Locate the cell with the specified text and output its (X, Y) center coordinate. 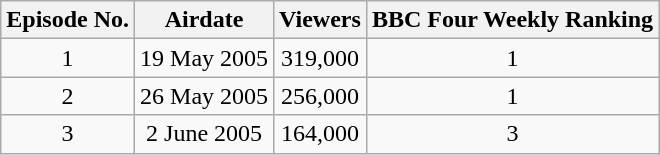
164,000 (320, 134)
256,000 (320, 96)
19 May 2005 (204, 58)
Viewers (320, 20)
BBC Four Weekly Ranking (512, 20)
Episode No. (68, 20)
2 (68, 96)
319,000 (320, 58)
2 June 2005 (204, 134)
Airdate (204, 20)
26 May 2005 (204, 96)
